Output the [x, y] coordinate of the center of the cell containing the given text.  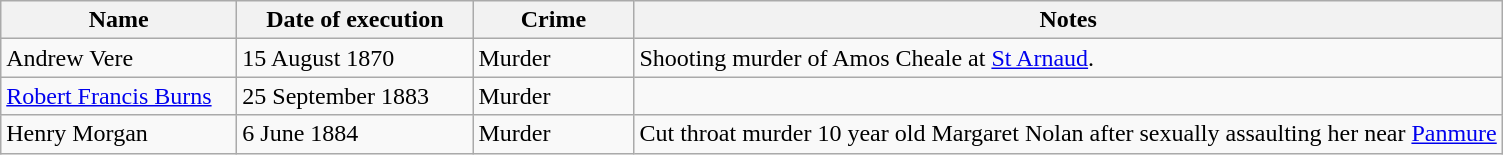
Cut throat murder 10 year old Margaret Nolan after sexually assaulting her near Panmure [1068, 134]
Notes [1068, 20]
Date of execution [355, 20]
Crime [554, 20]
Shooting murder of Amos Cheale at St Arnaud. [1068, 58]
25 September 1883 [355, 96]
Name [119, 20]
15 August 1870 [355, 58]
Henry Morgan [119, 134]
6 June 1884 [355, 134]
Robert Francis Burns [119, 96]
Andrew Vere [119, 58]
